Determine the (x, y) coordinate at the center of the cell enclosing the given text.  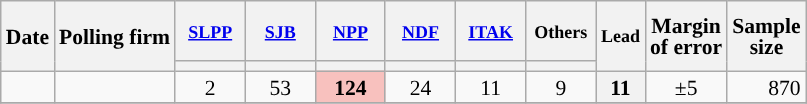
124 (350, 86)
24 (420, 86)
NPP (350, 31)
2 (210, 86)
Polling firm (114, 36)
Others (561, 31)
870 (766, 86)
ITAK (491, 31)
Date (28, 36)
±5 (686, 86)
NDF (420, 31)
Samplesize (766, 36)
53 (280, 86)
Marginof error (686, 36)
SLPP (210, 31)
SJB (280, 31)
9 (561, 86)
Lead (620, 36)
